Detect which cell encompasses the target text, then output its [x, y] center coordinate. 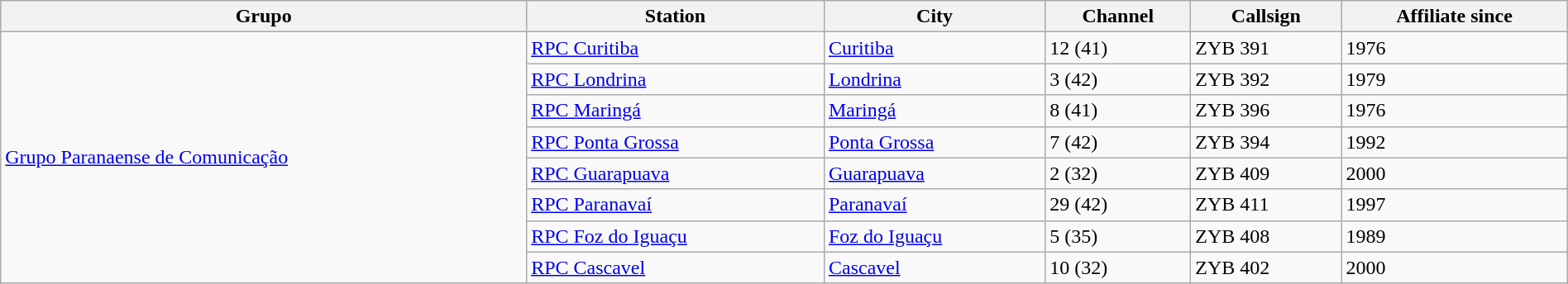
29 (42) [1118, 205]
Station [676, 17]
8 (41) [1118, 111]
Guarapuava [935, 173]
1992 [1454, 142]
RPC Curitiba [676, 48]
RPC Maringá [676, 111]
ZYB 391 [1266, 48]
Ponta Grossa [935, 142]
1997 [1454, 205]
RPC Londrina [676, 79]
ZYB 408 [1266, 236]
ZYB 392 [1266, 79]
RPC Guarapuava [676, 173]
1989 [1454, 236]
RPC Foz do Iguaçu [676, 236]
RPC Ponta Grossa [676, 142]
Londrina [935, 79]
1979 [1454, 79]
Affiliate since [1454, 17]
City [935, 17]
RPC Paranavaí [676, 205]
Maringá [935, 111]
Grupo [264, 17]
ZYB 394 [1266, 142]
10 (32) [1118, 267]
RPC Cascavel [676, 267]
3 (42) [1118, 79]
Curitiba [935, 48]
2 (32) [1118, 173]
Callsign [1266, 17]
ZYB 409 [1266, 173]
Grupo Paranaense de Comunicação [264, 158]
Channel [1118, 17]
5 (35) [1118, 236]
7 (42) [1118, 142]
Paranavaí [935, 205]
12 (41) [1118, 48]
Foz do Iguaçu [935, 236]
ZYB 402 [1266, 267]
ZYB 411 [1266, 205]
Cascavel [935, 267]
ZYB 396 [1266, 111]
